Identify which cell holds the provided text, then report its [x, y] central coordinate. 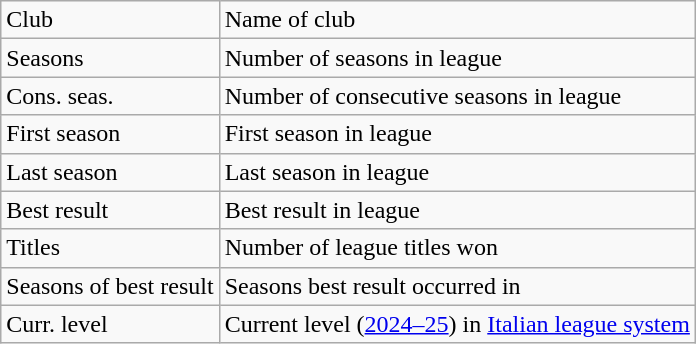
Best result [110, 210]
Current level (2024–25) in Italian league system [457, 324]
First season [110, 134]
Curr. level [110, 324]
Last season [110, 172]
Cons. seas. [110, 96]
Name of club [457, 20]
Seasons best result occurred in [457, 286]
Number of league titles won [457, 248]
Titles [110, 248]
Seasons of best result [110, 286]
Best result in league [457, 210]
First season in league [457, 134]
Last season in league [457, 172]
Club [110, 20]
Number of consecutive seasons in league [457, 96]
Seasons [110, 58]
Number of seasons in league [457, 58]
